Detect which cell encompasses the target text, then output its (x, y) center coordinate. 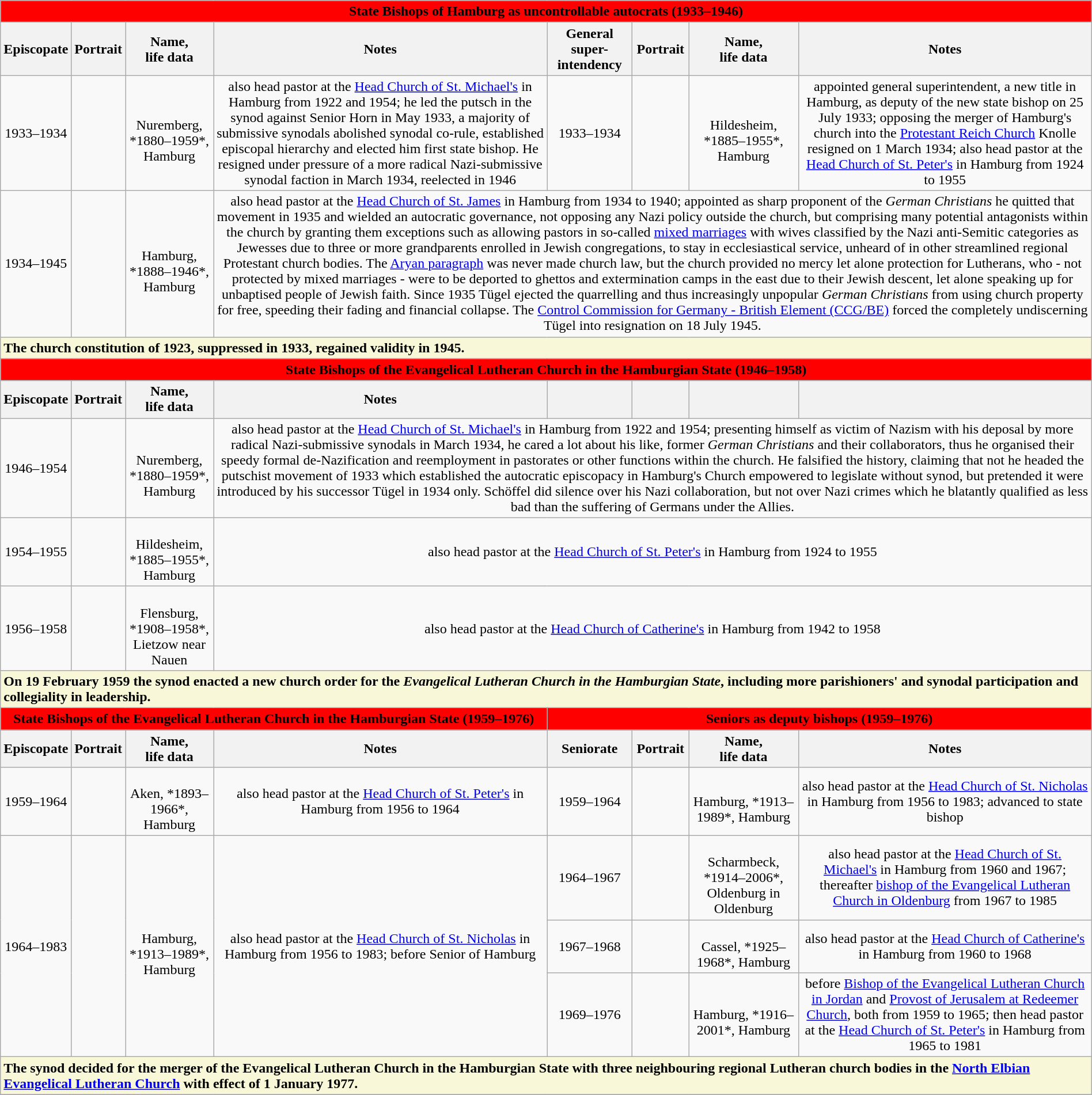
1969–1976 (590, 1015)
also head pastor at the Head Church of St. Nicholas in Hamburg from 1956 to 1983; advanced to state bishop (945, 801)
State Bishops of Hamburg as uncontrollable autocrats (1933–1946) (546, 12)
1964–1967 (590, 878)
1934–1945 (36, 264)
also head pastor at the Head Church of St. Peter's in Hamburg from 1924 to 1955 (652, 552)
State Bishops of the Evangelical Lutheran Church in the Hamburgian State (1946–1958) (546, 370)
Flensburg, *1908–1958*, Lietzow near Nauen (169, 628)
Seniorate (590, 748)
Hamburg, *1916–2001*, Hamburg (744, 1015)
also head pastor at the Head Church of St. Peter's in Hamburg from 1956 to 1964 (380, 801)
also head pastor at the Head Church of St. Nicholas in Hamburg from 1956 to 1983; before Senior of Hamburg (380, 946)
1964–1983 (36, 946)
1967–1968 (590, 946)
Aken, *1893–1966*, Hamburg (169, 801)
The church constitution of 1923, suppressed in 1933, regained validity in 1945. (546, 348)
Cassel, *1925–1968*, Hamburg (744, 946)
also head pastor at the Head Church of Catherine's in Hamburg from 1942 to 1958 (652, 628)
also head pastor at the Head Church of Catherine's in Hamburg from 1960 to 1968 (945, 946)
General super-intendency (590, 49)
Hamburg, *1888–1946*, Hamburg (169, 264)
1946–1954 (36, 467)
1956–1958 (36, 628)
1954–1955 (36, 552)
State Bishops of the Evangelical Lutheran Church in the Hamburgian State (1959–1976) (274, 718)
Seniors as deputy bishops (1959–1976) (820, 718)
Scharmbeck, *1914–2006*, Oldenburg in Oldenburg (744, 878)
